Return the (X, Y) coordinate for the center point of the cell that contains the specified text.  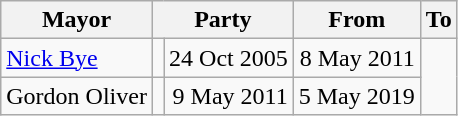
5 May 2019 (356, 96)
Gordon Oliver (77, 96)
To (438, 20)
8 May 2011 (356, 58)
Mayor (77, 20)
24 Oct 2005 (229, 58)
9 May 2011 (229, 96)
From (356, 20)
Nick Bye (77, 58)
Party (222, 20)
